Scan for the cell matching the given text and deliver its [X, Y] coordinate at center. 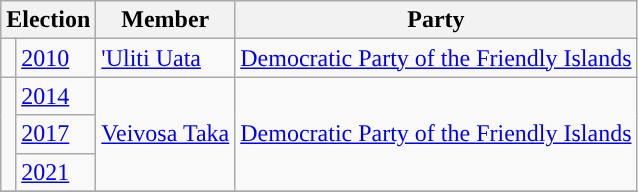
2021 [56, 172]
Veivosa Taka [166, 134]
2010 [56, 58]
2014 [56, 96]
Party [436, 20]
2017 [56, 134]
'Uliti Uata [166, 58]
Election [48, 20]
Member [166, 20]
